Identify which cell holds the provided text, then report its (x, y) central coordinate. 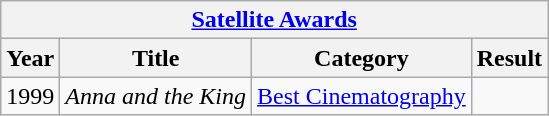
Anna and the King (156, 96)
Best Cinematography (362, 96)
Year (30, 58)
Satellite Awards (274, 20)
Result (509, 58)
Title (156, 58)
1999 (30, 96)
Category (362, 58)
